Capture the cell that displays the provided text and extract its [X, Y] central coordinate. 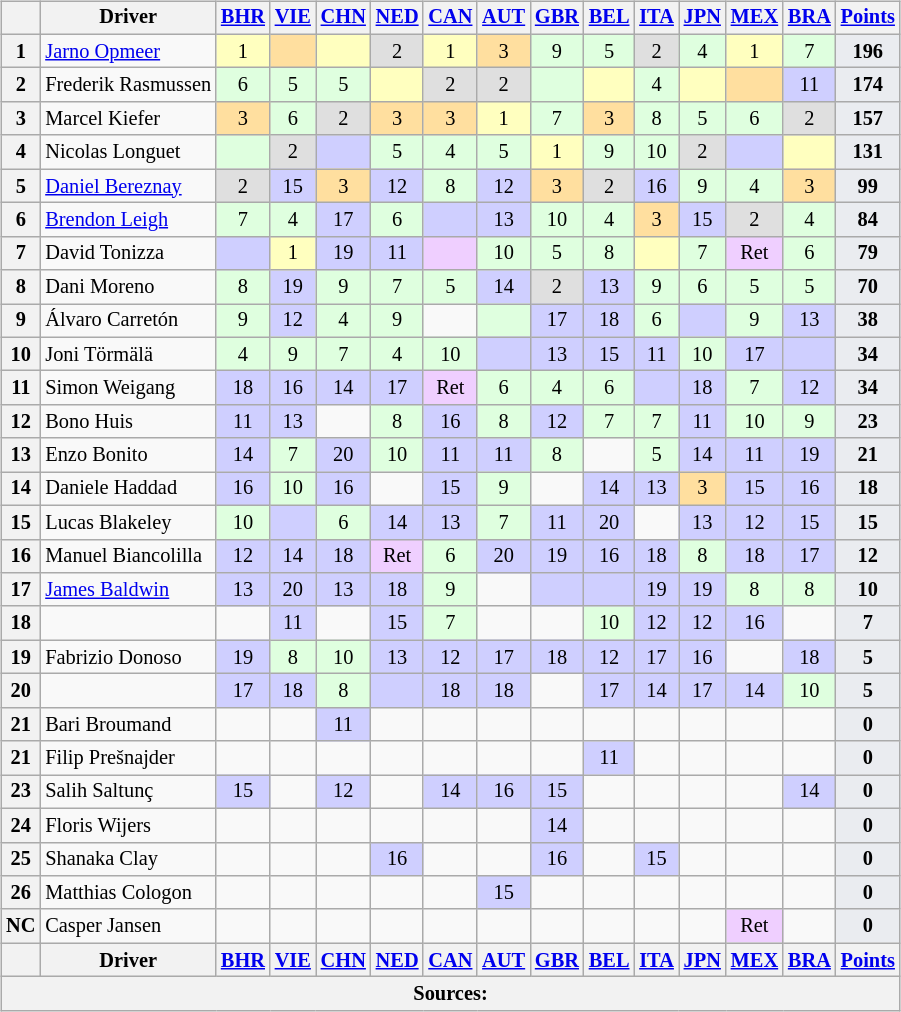
Fabrizio Donoso [128, 657]
Manuel Biancolilla [128, 556]
Daniele Haddad [128, 489]
Shanaka Clay [128, 859]
Filip Prešnajder [128, 758]
Álvaro Carretón [128, 321]
157 [868, 119]
James Baldwin [128, 590]
25 [20, 859]
79 [868, 253]
Salih Saltunç [128, 792]
131 [868, 152]
Nicolas Longuet [128, 152]
NC [20, 926]
Sources: [450, 994]
Enzo Bonito [128, 455]
Matthias Cologon [128, 893]
Marcel Kiefer [128, 119]
70 [868, 287]
Bari Broumand [128, 724]
Joni Törmälä [128, 354]
196 [868, 51]
Brendon Leigh [128, 220]
84 [868, 220]
Floris Wijers [128, 825]
Frederik Rasmussen [128, 85]
Casper Jansen [128, 926]
Simon Weigang [128, 388]
Lucas Blakeley [128, 522]
24 [20, 825]
David Tonizza [128, 253]
Daniel Bereznay [128, 186]
Bono Huis [128, 422]
26 [20, 893]
174 [868, 85]
99 [868, 186]
Dani Moreno [128, 287]
Jarno Opmeer [128, 51]
38 [868, 321]
